Locate the cell with the specified text and output its (X, Y) center coordinate. 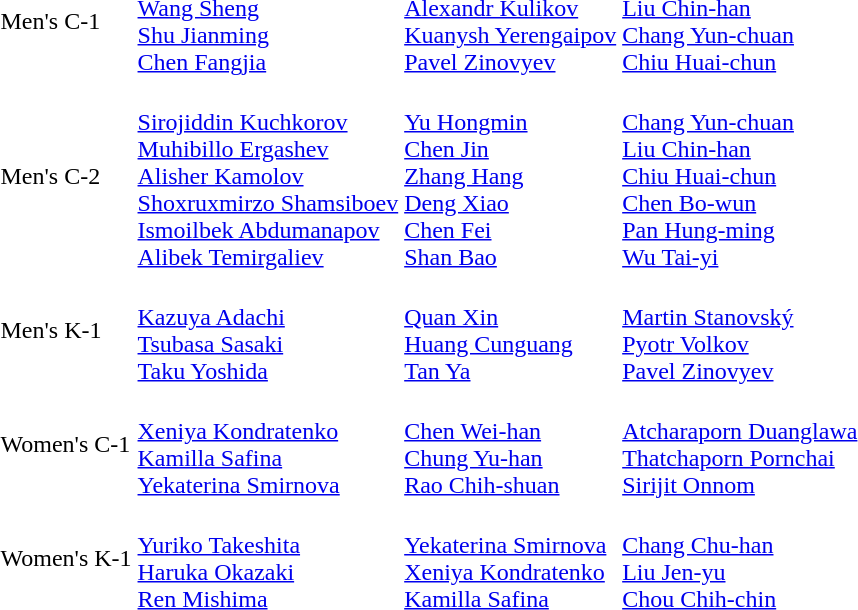
Kazuya AdachiTsubasa SasakiTaku Yoshida (268, 330)
Chen Wei-hanChung Yu-hanRao Chih-shuan (510, 444)
Quan XinHuang CunguangTan Ya (510, 330)
Sirojiddin KuchkorovMuhibillo ErgashevAlisher KamolovShoxruxmirzo ShamsiboevIsmoilbek AbdumanapovAlibek Temirgaliev (268, 176)
Yu HongminChen JinZhang HangDeng XiaoChen FeiShan Bao (510, 176)
Xeniya KondratenkoKamilla SafinaYekaterina Smirnova (268, 444)
